Return the (x, y) coordinate for the center point of the cell that contains the specified text.  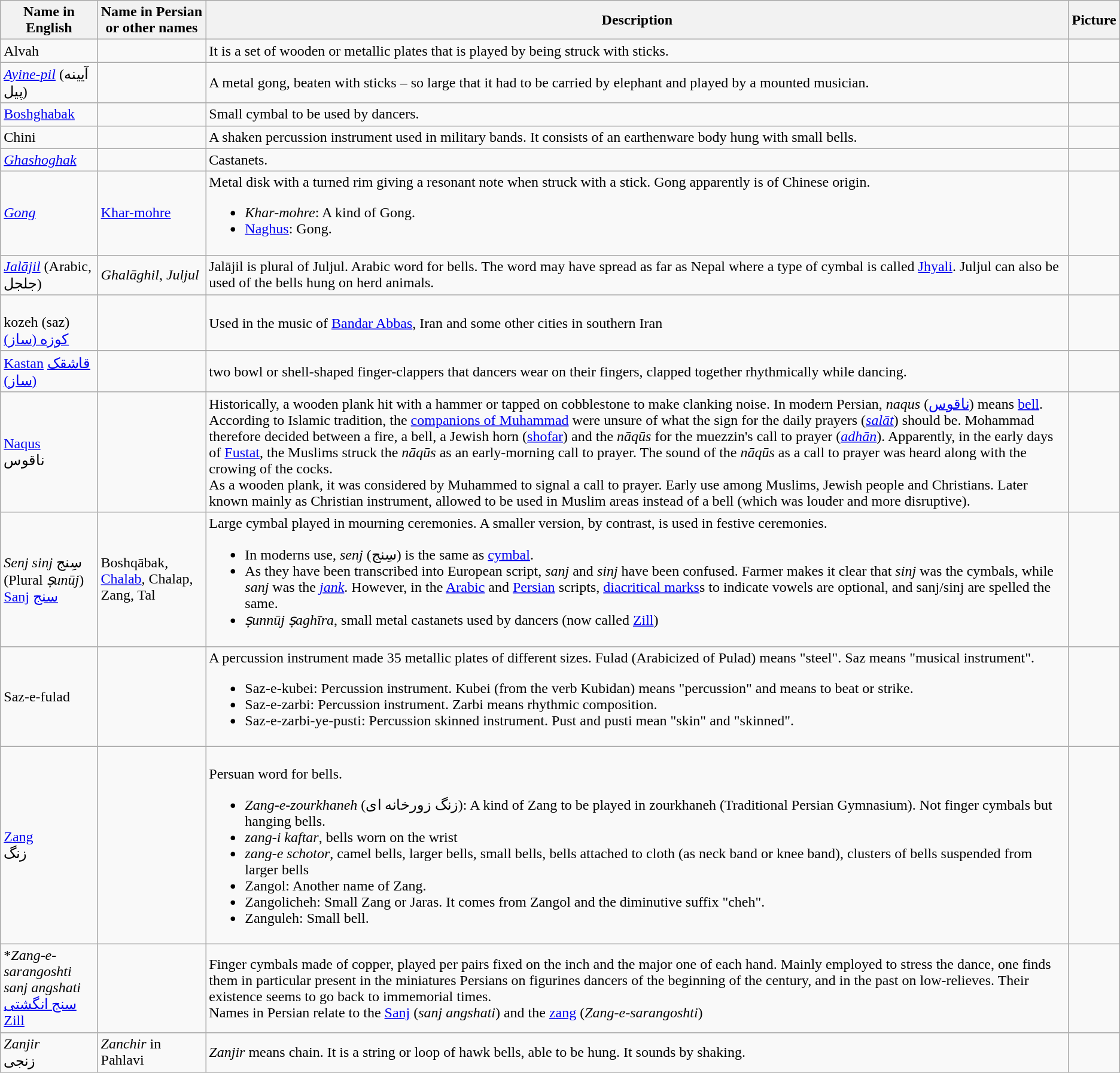
Senj sinj سِنج(Plural ṣunūj)Sanj سنج (49, 579)
Zangزنگ (49, 845)
Small cymbal to be used by dancers. (637, 114)
Saz-e-fulad (49, 697)
Ghashoghak (49, 160)
Name in English (49, 20)
Name in Persian or other names (152, 20)
Description (637, 20)
Zanjir means chain. It is a string or loop of hawk bells, able to be hung. It sounds by shaking. (637, 1052)
Alvah (49, 51)
Used in the music of Bandar Abbas, Iran and some other cities in southern Iran (637, 323)
Chini (49, 137)
Khar-mohre (152, 213)
kozeh (saz) کوزه (ساز) (49, 323)
Gong (49, 213)
Ghalāghil, Juljul (152, 275)
Kastan قاشقک (ساز) (49, 371)
Naqusناقوس (49, 452)
A shaken percussion instrument used in military bands. It consists of an earthenware body hung with small bells. (637, 137)
Zanjirزنجی (49, 1052)
two bowl or shell-shaped finger-clappers that dancers wear on their fingers, clapped together rhythmically while dancing. (637, 371)
*Zang-e-sarangoshtisanj angshati سنج انگشتیZill (49, 989)
Zanchir in Pahlavi (152, 1052)
Picture (1094, 20)
Castanets. (637, 160)
Boshghabak (49, 114)
A metal gong, beaten with sticks – so large that it had to be carried by elephant and played by a mounted musician. (637, 83)
Jalājil (Arabic, جلجل) (49, 275)
It is a set of wooden or metallic plates that is played by being struck with sticks. (637, 51)
Ayine-pil (آیینه پیل) (49, 83)
Boshqābak, Chalab, Chalap, Zang, Tal (152, 579)
